Return the [x, y] coordinate for the center point of the cell that contains the specified text.  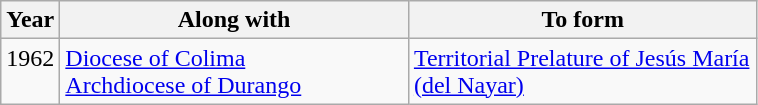
To form [582, 20]
1962 [30, 72]
Along with [234, 20]
Year [30, 20]
Diocese of ColimaArchdiocese of Durango [234, 72]
Territorial Prelature of Jesús María (del Nayar) [582, 72]
